Scan for the cell matching the given text and deliver its [x, y] coordinate at center. 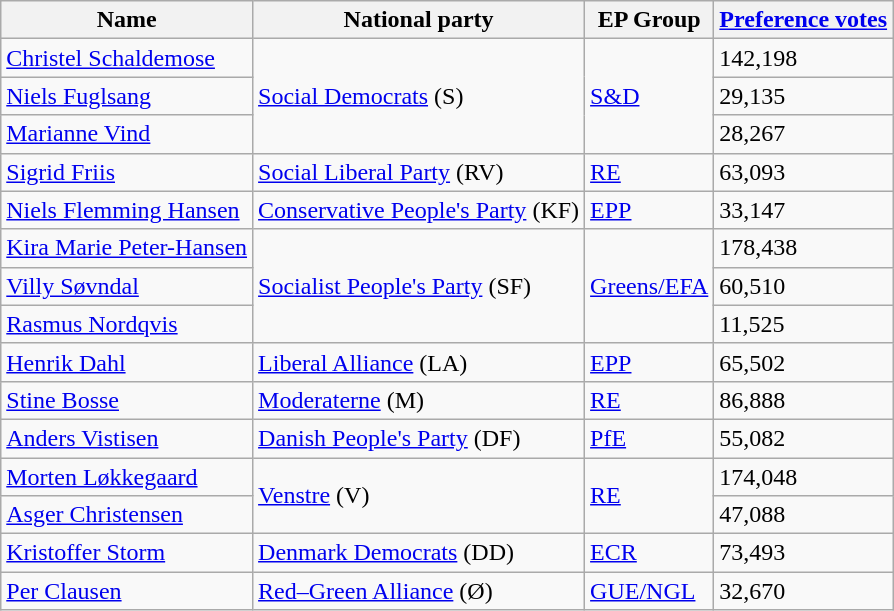
47,088 [804, 515]
Asger Christensen [127, 515]
Niels Flemming Hansen [127, 210]
Morten Løkkegaard [127, 477]
Socialist People's Party (SF) [419, 286]
Preference votes [804, 20]
33,147 [804, 210]
Per Clausen [127, 591]
Venstre (V) [419, 496]
142,198 [804, 58]
Danish People's Party (DF) [419, 438]
ECR [650, 553]
73,493 [804, 553]
Name [127, 20]
Kira Marie Peter-Hansen [127, 248]
Liberal Alliance (LA) [419, 362]
S&D [650, 96]
Henrik Dahl [127, 362]
GUE/NGL [650, 591]
11,525 [804, 324]
EP Group [650, 20]
Kristoffer Storm [127, 553]
Greens/EFA [650, 286]
Niels Fuglsang [127, 96]
Villy Søvndal [127, 286]
Sigrid Friis [127, 172]
86,888 [804, 400]
Marianne Vind [127, 134]
PfE [650, 438]
55,082 [804, 438]
28,267 [804, 134]
65,502 [804, 362]
63,093 [804, 172]
Stine Bosse [127, 400]
Social Liberal Party (RV) [419, 172]
29,135 [804, 96]
Christel Schaldemose [127, 58]
Rasmus Nordqvis [127, 324]
Conservative People's Party (KF) [419, 210]
Denmark Democrats (DD) [419, 553]
32,670 [804, 591]
Red–Green Alliance (Ø) [419, 591]
60,510 [804, 286]
174,048 [804, 477]
Social Democrats (S) [419, 96]
National party [419, 20]
Moderaterne (M) [419, 400]
Anders Vistisen [127, 438]
178,438 [804, 248]
